For the text-containing cell, return its midpoint in [x, y] coordinate format. 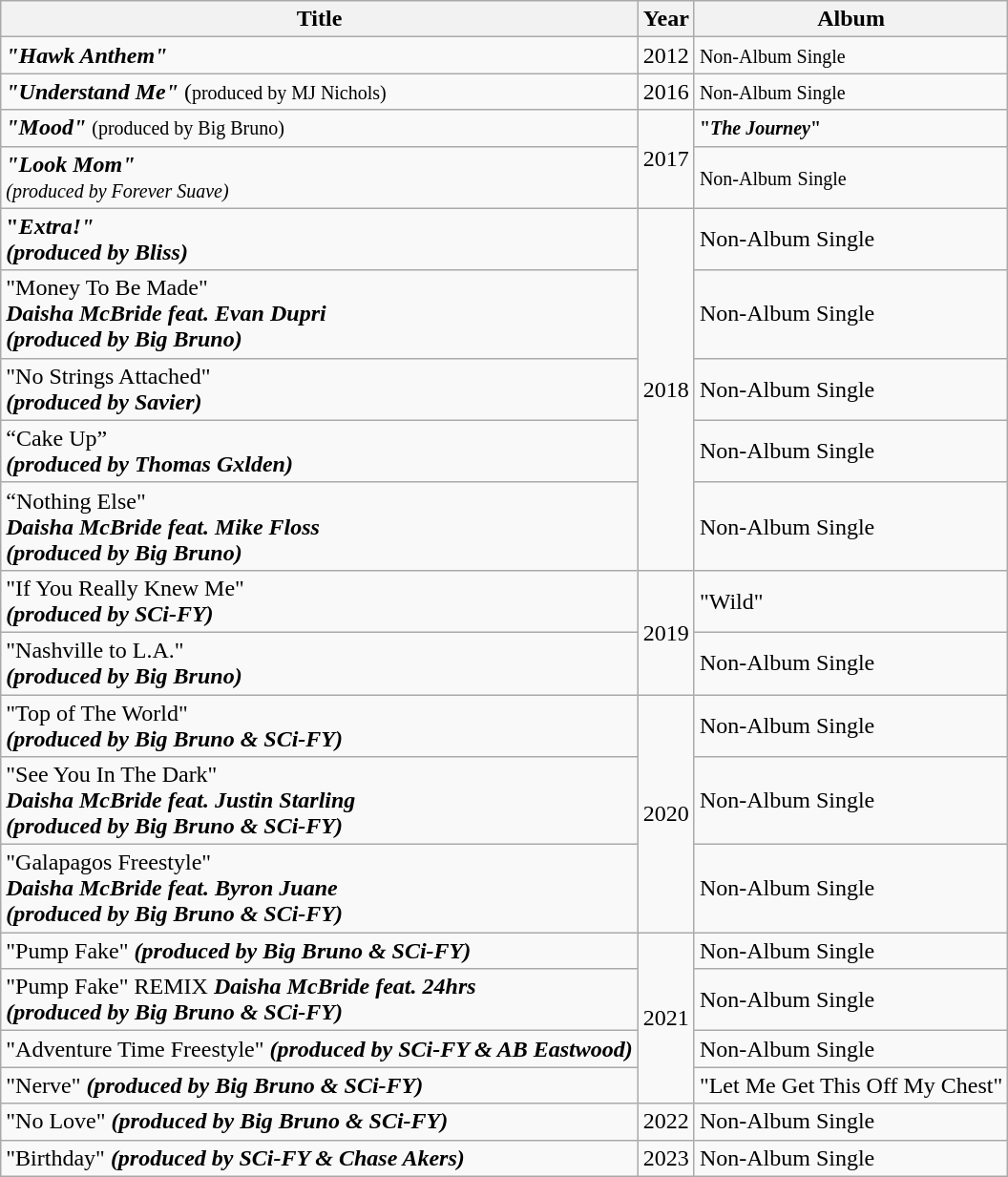
Year [666, 19]
"See You In The Dark"Daisha McBride feat. Justin Starling(produced by Big Bruno & SCi-FY) [320, 801]
"Money To Be Made"Daisha McBride feat. Evan Dupri(produced by Big Bruno) [320, 314]
2022 [666, 1122]
2023 [666, 1158]
"Wild" [850, 601]
2017 [666, 158]
"No Love" (produced by Big Bruno & SCi-FY) [320, 1122]
"Pump Fake" (produced by Big Bruno & SCi-FY) [320, 951]
“Nothing Else"Daisha McBride feat. Mike Floss(produced by Big Bruno) [320, 526]
Album [850, 19]
2012 [666, 55]
2020 [666, 813]
"Adventure Time Freestyle" (produced by SCi-FY & AB Eastwood) [320, 1049]
Title [320, 19]
"Nashville to L.A."(produced by Big Bruno) [320, 662]
"If You Really Knew Me"(produced by SCi-FY) [320, 601]
2018 [666, 389]
"Hawk Anthem" [320, 55]
"Look Mom"(produced by Forever Suave) [320, 178]
“Cake Up”(produced by Thomas Gxlden) [320, 451]
"Understand Me" (produced by MJ Nichols) [320, 92]
"Extra!"(produced by Bliss) [320, 239]
"Birthday" (produced by SCi-FY & Chase Akers) [320, 1158]
"Galapagos Freestyle"Daisha McBride feat. Byron Juane(produced by Big Bruno & SCi-FY) [320, 889]
2021 [666, 1018]
"Nerve" (produced by Big Bruno & SCi-FY) [320, 1085]
"Pump Fake" REMIX Daisha McBride feat. 24hrs(produced by Big Bruno & SCi-FY) [320, 1000]
"Let Me Get This Off My Chest" [850, 1085]
"No Strings Attached"(produced by Savier) [320, 389]
"Mood" (produced by Big Bruno) [320, 128]
2016 [666, 92]
2019 [666, 632]
"The Journey" [850, 128]
"Top of The World"(produced by Big Bruno & SCi-FY) [320, 725]
